Find where the given text appears and provide that cell's center as (X, Y) coordinate. 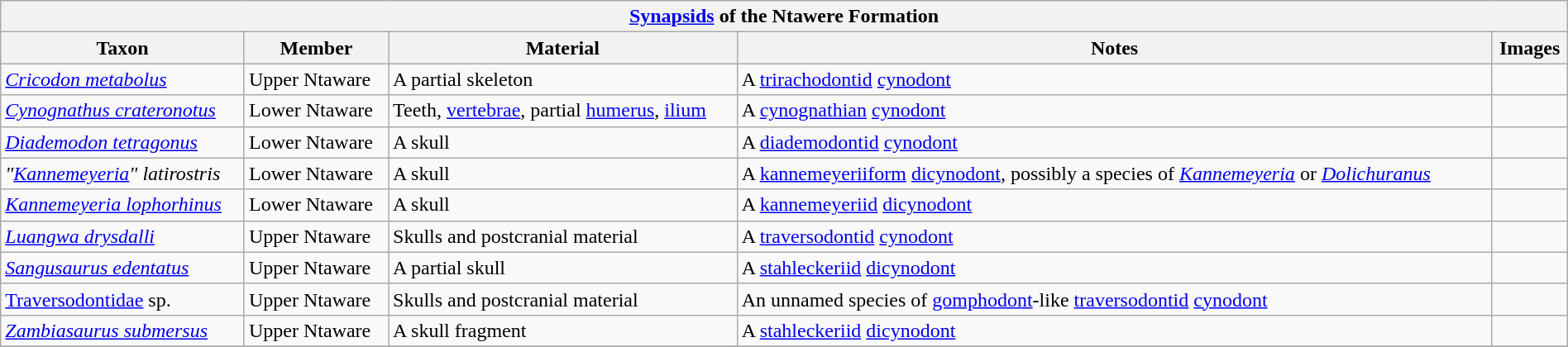
Cricodon metabolus (122, 79)
Notes (1115, 48)
Traversodontidae sp. (122, 299)
Teeth, vertebrae, partial humerus, ilium (563, 111)
Taxon (122, 48)
Material (563, 48)
A kannemeyeriid dicynodont (1115, 205)
A traversodontid cynodont (1115, 236)
A partial skeleton (563, 79)
"Kannemeyeria" latirostris (122, 173)
Zambiasaurus submersus (122, 330)
A skull fragment (563, 330)
A kannemeyeriiform dicynodont, possibly a species of Kannemeyeria or Dolichuranus (1115, 173)
Cynognathus crateronotus (122, 111)
A cynognathian cynodont (1115, 111)
Kannemeyeria lophorhinus (122, 205)
Sangusaurus edentatus (122, 268)
Synapsids of the Ntawere Formation (784, 17)
An unnamed species of gomphodont-like traversodontid cynodont (1115, 299)
A diademodontid cynodont (1115, 142)
Diademodon tetragonus (122, 142)
Member (316, 48)
A partial skull (563, 268)
Luangwa drysdalli (122, 236)
Images (1530, 48)
A trirachodontid cynodont (1115, 79)
